Scan for the cell matching the given text and deliver its [x, y] coordinate at center. 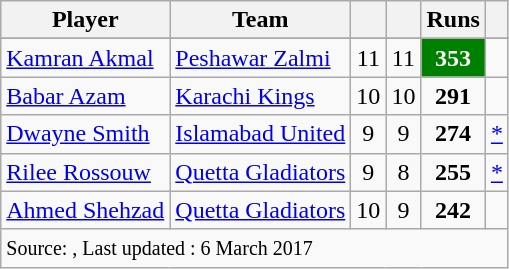
Team [260, 20]
Source: , Last updated : 6 March 2017 [255, 248]
Kamran Akmal [86, 58]
Player [86, 20]
Karachi Kings [260, 96]
Peshawar Zalmi [260, 58]
274 [453, 134]
255 [453, 172]
Babar Azam [86, 96]
Ahmed Shehzad [86, 210]
Dwayne Smith [86, 134]
242 [453, 210]
8 [404, 172]
353 [453, 58]
Islamabad United [260, 134]
291 [453, 96]
Runs [453, 20]
Rilee Rossouw [86, 172]
